Find where the given text appears and provide that cell's center as (X, Y) coordinate. 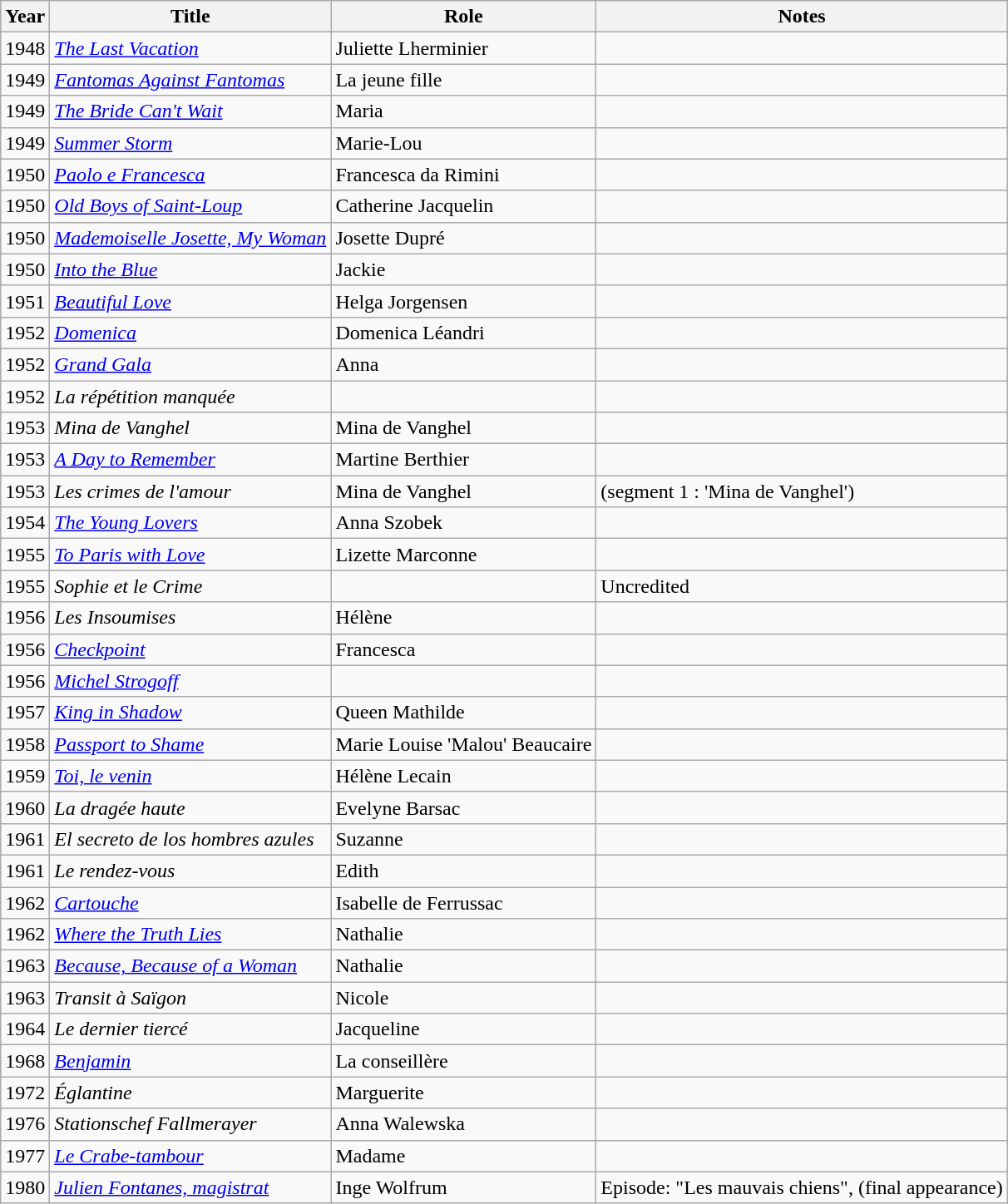
Anna (464, 364)
Francesca da Rimini (464, 175)
1957 (25, 713)
1977 (25, 1156)
The Young Lovers (190, 523)
Uncredited (802, 586)
Les crimes de l'amour (190, 491)
1976 (25, 1124)
Summer Storm (190, 143)
Into the Blue (190, 269)
1958 (25, 744)
Michel Strogoff (190, 681)
Title (190, 17)
Suzanne (464, 839)
Grand Gala (190, 364)
Anna Szobek (464, 523)
King in Shadow (190, 713)
Cartouche (190, 902)
1959 (25, 776)
1964 (25, 1029)
Old Boys of Saint-Loup (190, 206)
1948 (25, 48)
Marie-Lou (464, 143)
Josette Dupré (464, 238)
La dragée haute (190, 807)
The Bride Can't Wait (190, 111)
To Paris with Love (190, 555)
Nicole (464, 998)
Queen Mathilde (464, 713)
Benjamin (190, 1061)
1968 (25, 1061)
Notes (802, 17)
Paolo e Francesca (190, 175)
La conseillère (464, 1061)
Le rendez-vous (190, 871)
Domenica Léandri (464, 333)
Marie Louise 'Malou' Beaucaire (464, 744)
Francesca (464, 649)
Checkpoint (190, 649)
Les Insoumises (190, 618)
Hélène Lecain (464, 776)
La répétition manquée (190, 397)
1960 (25, 807)
Catherine Jacquelin (464, 206)
Evelyne Barsac (464, 807)
Inge Wolfrum (464, 1187)
Juliette Lherminier (464, 48)
Isabelle de Ferrussac (464, 902)
Role (464, 17)
Stationschef Fallmerayer (190, 1124)
Marguerite (464, 1093)
Edith (464, 871)
Episode: "Les mauvais chiens", (final appearance) (802, 1187)
The Last Vacation (190, 48)
1980 (25, 1187)
Maria (464, 111)
Sophie et le Crime (190, 586)
A Day to Remember (190, 460)
Toi, le venin (190, 776)
(segment 1 : 'Mina de Vanghel') (802, 491)
Year (25, 17)
Julien Fontanes, magistrat (190, 1187)
Helga Jorgensen (464, 301)
1972 (25, 1093)
Fantomas Against Fantomas (190, 80)
Anna Walewska (464, 1124)
Églantine (190, 1093)
Lizette Marconne (464, 555)
Domenica (190, 333)
1954 (25, 523)
Because, Because of a Woman (190, 966)
Jackie (464, 269)
Mademoiselle Josette, My Woman (190, 238)
El secreto de los hombres azules (190, 839)
Where the Truth Lies (190, 935)
Passport to Shame (190, 744)
Le dernier tiercé (190, 1029)
1951 (25, 301)
Le Crabe-tambour (190, 1156)
Martine Berthier (464, 460)
Madame (464, 1156)
Transit à Saïgon (190, 998)
Jacqueline (464, 1029)
La jeune fille (464, 80)
Hélène (464, 618)
Beautiful Love (190, 301)
